From the cell containing the given text, extract its center point as [x, y] coordinate. 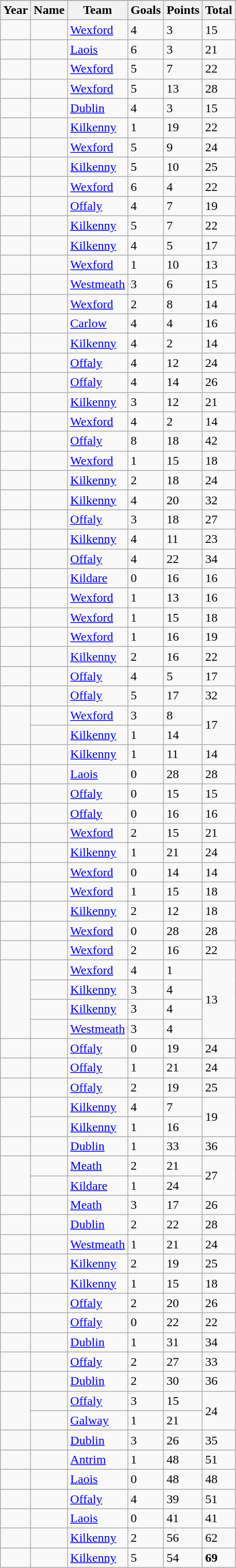
Galway [98, 1420]
30 [183, 1381]
42 [219, 441]
Team [98, 10]
Total [219, 10]
Antrim [98, 1459]
Carlow [98, 324]
56 [183, 1538]
35 [219, 1440]
54 [183, 1558]
31 [183, 1342]
62 [219, 1538]
69 [219, 1558]
Year [15, 10]
Name [49, 10]
39 [183, 1499]
23 [219, 539]
9 [183, 147]
Points [183, 10]
Goals [146, 10]
